Locate the cell with the specified text and output its (x, y) center coordinate. 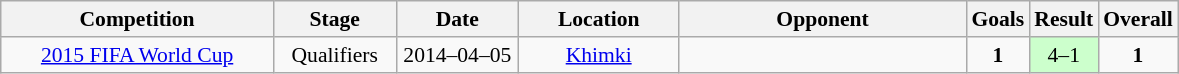
Opponent (823, 19)
Overall (1138, 19)
Stage (334, 19)
Khimki (599, 55)
Location (599, 19)
Goals (998, 19)
2015 FIFA World Cup (138, 55)
4–1 (1064, 55)
2014–04–05 (458, 55)
Qualifiers (334, 55)
Date (458, 19)
Result (1064, 19)
Competition (138, 19)
